Extract the [x, y] coordinate from the center of the cell holding the provided text.  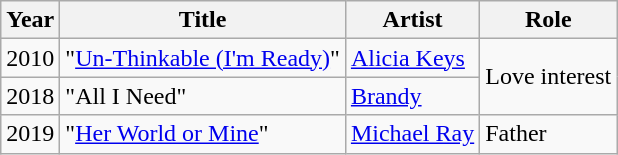
2018 [30, 96]
Title [203, 20]
"Her World or Mine" [203, 134]
Alicia Keys [412, 58]
"All I Need" [203, 96]
Father [548, 134]
Love interest [548, 77]
Artist [412, 20]
Brandy [412, 96]
Michael Ray [412, 134]
2010 [30, 58]
2019 [30, 134]
Year [30, 20]
Role [548, 20]
"Un-Thinkable (I'm Ready)" [203, 58]
